Return the [X, Y] coordinate for the center point of the cell that contains the specified text.  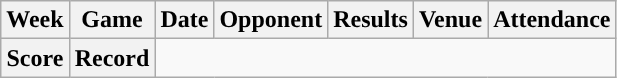
Date [184, 20]
Results [371, 20]
Game [112, 20]
Record [112, 58]
Attendance [552, 20]
Opponent [271, 20]
Venue [450, 20]
Week [35, 20]
Score [35, 58]
